Output the [X, Y] coordinate of the center of the cell containing the given text.  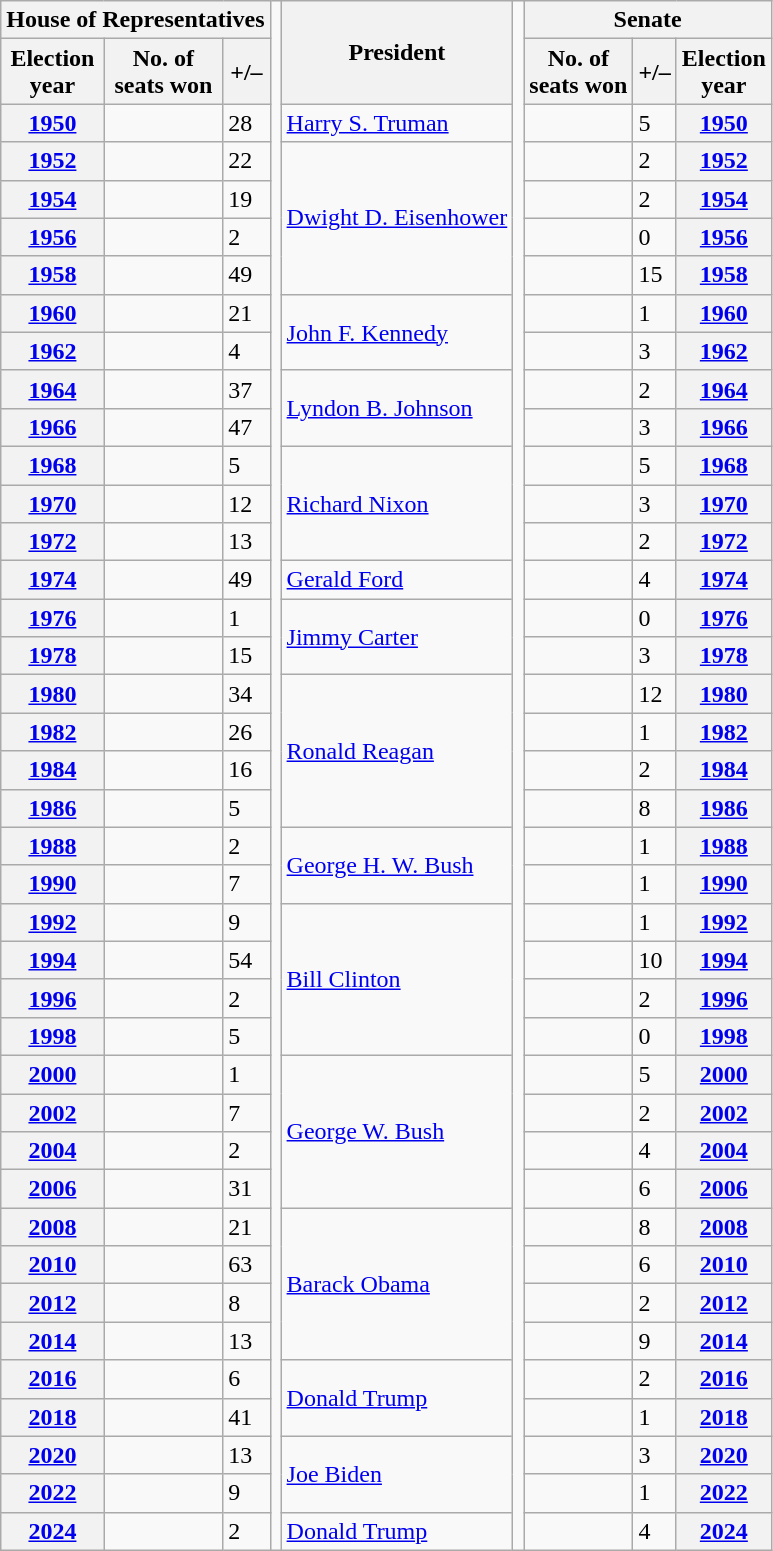
Barack Obama [397, 1284]
22 [246, 161]
28 [246, 123]
Joe Biden [397, 1474]
Harry S. Truman [397, 123]
34 [246, 694]
47 [246, 427]
31 [246, 1189]
54 [246, 960]
Ronald Reagan [397, 751]
10 [654, 960]
Senate [648, 20]
House of Representatives [136, 20]
George H. W. Bush [397, 865]
President [397, 52]
Gerald Ford [397, 580]
Lyndon B. Johnson [397, 408]
George W. Bush [397, 1131]
Jimmy Carter [397, 637]
John F. Kennedy [397, 332]
41 [246, 1417]
63 [246, 1265]
Richard Nixon [397, 503]
26 [246, 732]
16 [246, 770]
37 [246, 389]
19 [246, 199]
Bill Clinton [397, 979]
Dwight D. Eisenhower [397, 218]
